Capture the cell that displays the provided text and extract its [x, y] central coordinate. 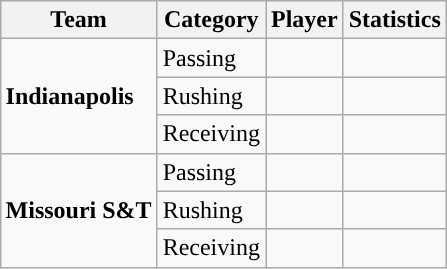
Team [78, 20]
Indianapolis [78, 96]
Missouri S&T [78, 210]
Category [211, 20]
Player [305, 20]
Statistics [394, 20]
